From the cell containing the given text, extract its center point as [X, Y] coordinate. 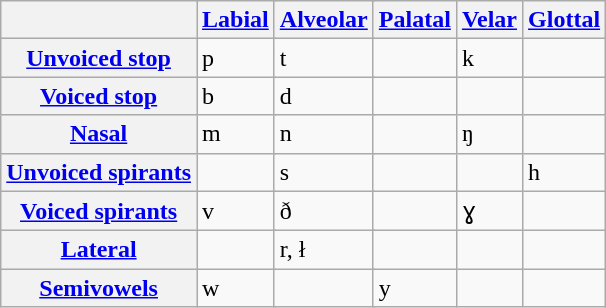
Voiced stop [99, 96]
Nasal [99, 134]
r, ł [324, 250]
t [324, 58]
b [235, 96]
n [324, 134]
Lateral [99, 250]
ɣ [489, 211]
Unvoiced stop [99, 58]
w [235, 288]
h [564, 172]
Alveolar [324, 20]
ŋ [489, 134]
m [235, 134]
v [235, 211]
p [235, 58]
Velar [489, 20]
Voiced spirants [99, 211]
Unvoiced spirants [99, 172]
ð [324, 211]
d [324, 96]
y [414, 288]
Glottal [564, 20]
k [489, 58]
Palatal [414, 20]
s [324, 172]
Labial [235, 20]
Semivowels [99, 288]
